Search for the cell housing the specified text and yield its [X, Y] center coordinate. 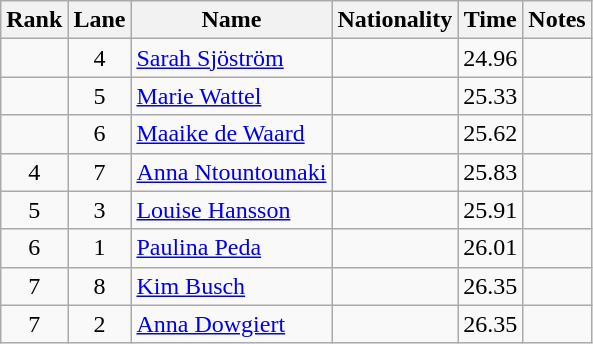
Anna Dowgiert [232, 324]
Nationality [395, 20]
25.62 [490, 134]
Sarah Sjöström [232, 58]
26.01 [490, 248]
24.96 [490, 58]
25.91 [490, 210]
Marie Wattel [232, 96]
Kim Busch [232, 286]
Notes [557, 20]
Name [232, 20]
2 [100, 324]
Rank [34, 20]
Paulina Peda [232, 248]
25.33 [490, 96]
8 [100, 286]
3 [100, 210]
Lane [100, 20]
Time [490, 20]
Louise Hansson [232, 210]
Anna Ntountounaki [232, 172]
1 [100, 248]
25.83 [490, 172]
Maaike de Waard [232, 134]
